Provide the [X, Y] coordinate of the cell's center where the given text is located.  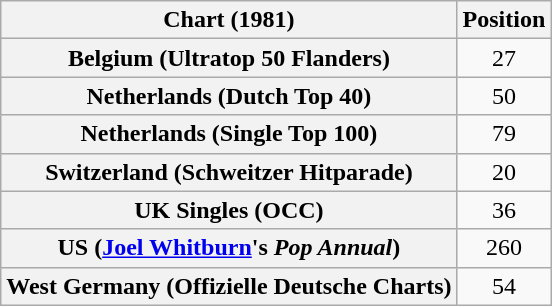
Chart (1981) [229, 20]
20 [504, 172]
Netherlands (Single Top 100) [229, 134]
UK Singles (OCC) [229, 210]
West Germany (Offizielle Deutsche Charts) [229, 286]
Position [504, 20]
US (Joel Whitburn's Pop Annual) [229, 248]
Netherlands (Dutch Top 40) [229, 96]
36 [504, 210]
79 [504, 134]
54 [504, 286]
27 [504, 58]
Belgium (Ultratop 50 Flanders) [229, 58]
Switzerland (Schweitzer Hitparade) [229, 172]
260 [504, 248]
50 [504, 96]
